Provide the [x, y] coordinate of the cell's center where the given text is located.  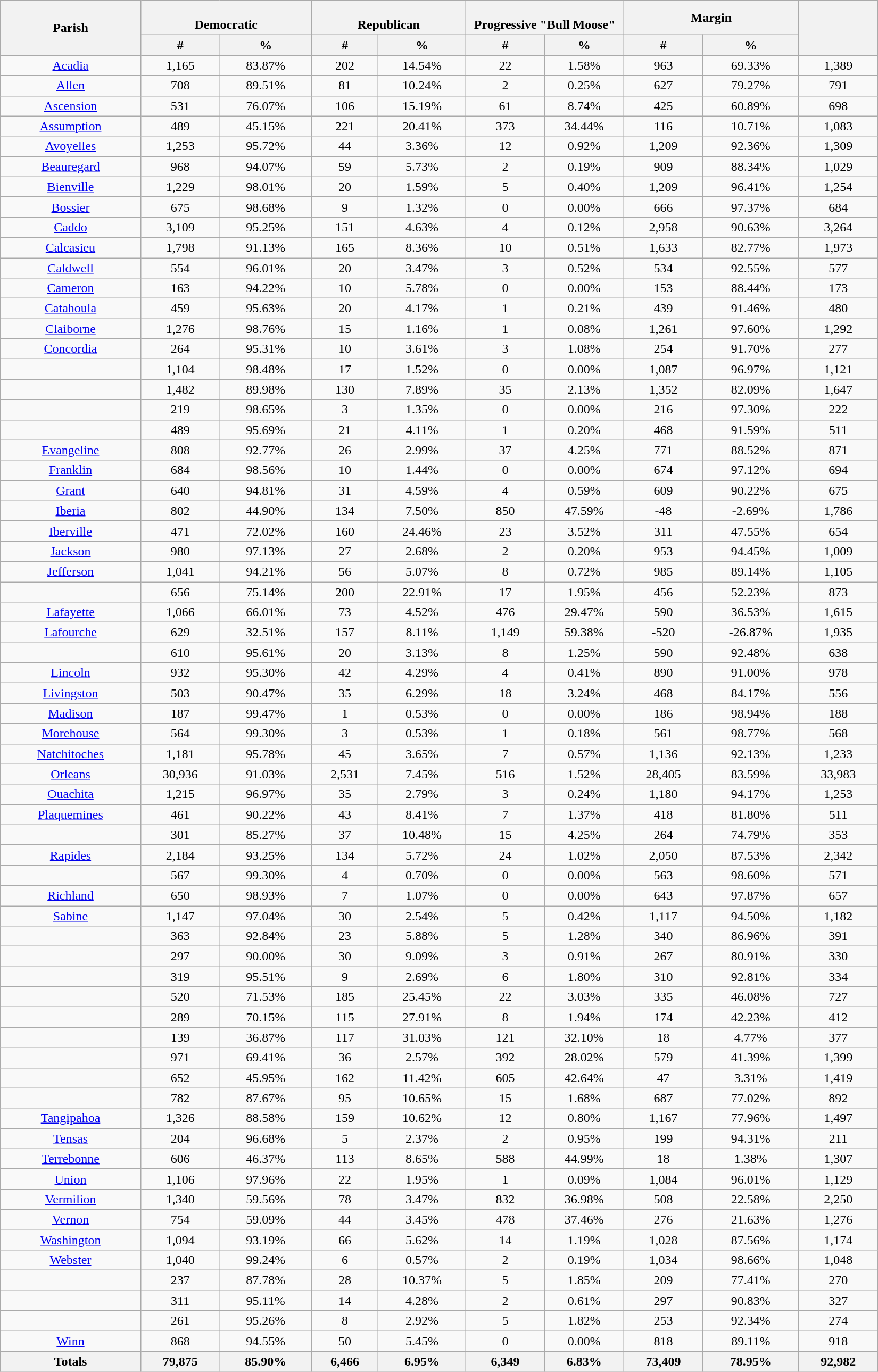
91.00% [751, 673]
978 [839, 673]
162 [345, 1078]
3.61% [422, 349]
24.46% [422, 531]
2.99% [422, 450]
6.29% [422, 693]
28 [345, 1280]
-2.69% [751, 511]
627 [663, 86]
1.58% [584, 65]
8.65% [422, 1159]
5.73% [422, 167]
791 [839, 86]
1,041 [180, 571]
478 [505, 1219]
1,149 [505, 633]
1,048 [839, 1260]
Ascension [70, 106]
Webster [70, 1260]
1.38% [751, 1159]
87.78% [266, 1280]
568 [839, 734]
261 [180, 1321]
654 [839, 531]
563 [663, 875]
638 [839, 653]
60.89% [751, 106]
687 [663, 1098]
650 [180, 895]
160 [345, 531]
24 [505, 855]
87.56% [751, 1240]
0.18% [584, 734]
1.37% [584, 814]
Vermilion [70, 1199]
115 [345, 1017]
577 [839, 268]
69.41% [266, 1058]
Richland [70, 895]
22.58% [751, 1199]
61 [505, 106]
516 [505, 774]
0.70% [422, 875]
209 [663, 1280]
Tangipahoa [70, 1118]
1,497 [839, 1118]
1,647 [839, 389]
92.36% [751, 146]
98.01% [266, 187]
95.31% [266, 349]
Sabine [70, 916]
Assumption [70, 126]
0.72% [584, 571]
Caldwell [70, 268]
4.29% [422, 673]
802 [180, 511]
76.07% [266, 106]
1,798 [180, 247]
95.26% [266, 1321]
83.87% [266, 65]
Margin [711, 18]
31.03% [422, 1037]
94.45% [751, 551]
15.19% [422, 106]
771 [663, 450]
1,973 [839, 247]
130 [345, 389]
Evangeline [70, 450]
418 [663, 814]
392 [505, 1058]
Beauregard [70, 167]
89.51% [266, 86]
871 [839, 450]
953 [663, 551]
1,129 [839, 1179]
1,104 [180, 369]
216 [663, 410]
629 [180, 633]
1,117 [663, 916]
92,982 [839, 1361]
Plaquemines [70, 814]
7.45% [422, 774]
4.59% [422, 490]
588 [505, 1159]
818 [663, 1341]
1,215 [180, 794]
1,181 [180, 754]
50 [345, 1341]
0.12% [584, 227]
1.19% [584, 1240]
932 [180, 673]
2,958 [663, 227]
98.93% [266, 895]
968 [180, 167]
909 [663, 167]
8.41% [422, 814]
Acadia [70, 65]
5.07% [422, 571]
47 [663, 1078]
377 [839, 1037]
480 [839, 309]
Parish [70, 28]
94.22% [266, 288]
1,229 [180, 187]
1,040 [180, 1260]
98.94% [751, 713]
985 [663, 571]
20.41% [422, 126]
1,352 [663, 389]
36.98% [584, 1199]
95.11% [266, 1301]
2.13% [584, 389]
270 [839, 1280]
4.63% [422, 227]
8.36% [422, 247]
71.53% [266, 997]
1.85% [584, 1280]
606 [180, 1159]
56 [345, 571]
Bienville [70, 187]
173 [839, 288]
92.81% [751, 977]
157 [345, 633]
1.82% [584, 1321]
534 [663, 268]
0.92% [584, 146]
782 [180, 1098]
70.15% [266, 1017]
Rapides [70, 855]
1.16% [422, 329]
0.95% [584, 1138]
1,083 [839, 126]
0.41% [584, 673]
94.31% [751, 1138]
873 [839, 592]
1,254 [839, 187]
579 [663, 1058]
98.68% [266, 207]
-48 [663, 511]
44.99% [584, 1159]
1,399 [839, 1058]
Lafourche [70, 633]
94.81% [266, 490]
69.33% [751, 65]
31 [345, 490]
6.83% [584, 1361]
98.65% [266, 410]
1,084 [663, 1179]
10.71% [751, 126]
1,165 [180, 65]
609 [663, 490]
36.53% [751, 612]
5.62% [422, 1240]
0.25% [584, 86]
289 [180, 1017]
Ouachita [70, 794]
850 [505, 511]
92.84% [266, 936]
81.80% [751, 814]
94.55% [266, 1341]
77.02% [751, 1098]
476 [505, 612]
188 [839, 713]
Republican [388, 18]
666 [663, 207]
657 [839, 895]
567 [180, 875]
22.91% [422, 592]
1,182 [839, 916]
694 [839, 470]
7.50% [422, 511]
1,261 [663, 329]
274 [839, 1321]
78 [345, 1199]
174 [663, 1017]
4.28% [422, 1301]
42.64% [584, 1078]
159 [345, 1118]
319 [180, 977]
2.68% [422, 551]
1,935 [839, 633]
46.08% [751, 997]
1,615 [839, 612]
221 [345, 126]
643 [663, 895]
27.91% [422, 1017]
36 [345, 1058]
Tensas [70, 1138]
2,250 [839, 1199]
554 [180, 268]
106 [345, 106]
Bossier [70, 207]
Catahoula [70, 309]
26 [345, 450]
113 [345, 1159]
97.13% [266, 551]
5.88% [422, 936]
556 [839, 693]
93.25% [266, 855]
86.96% [751, 936]
708 [180, 86]
656 [180, 592]
698 [839, 106]
1,066 [180, 612]
0.40% [584, 187]
Livingston [70, 693]
3.13% [422, 653]
9.09% [422, 957]
91.13% [266, 247]
412 [839, 1017]
1.59% [422, 187]
520 [180, 997]
66 [345, 1240]
89.14% [751, 571]
276 [663, 1219]
1,094 [180, 1240]
2,050 [663, 855]
219 [180, 410]
96.68% [266, 1138]
90.00% [266, 957]
78.95% [751, 1361]
Avoyelles [70, 146]
1.07% [422, 895]
200 [345, 592]
121 [505, 1037]
832 [505, 1199]
88.44% [751, 288]
10.37% [422, 1280]
45 [345, 754]
1,482 [180, 389]
461 [180, 814]
117 [345, 1037]
75.14% [266, 592]
267 [663, 957]
28,405 [663, 774]
277 [839, 349]
153 [663, 288]
1,326 [180, 1118]
3.03% [584, 997]
3.65% [422, 754]
42 [345, 673]
90.83% [751, 1301]
42.23% [751, 1017]
3,264 [839, 227]
Totals [70, 1361]
91.46% [751, 309]
2.92% [422, 1321]
Washington [70, 1240]
33,983 [839, 774]
605 [505, 1078]
0.09% [584, 1179]
99.24% [266, 1260]
204 [180, 1138]
77.41% [751, 1280]
1.94% [584, 1017]
98.66% [751, 1260]
30,936 [180, 774]
531 [180, 106]
87.67% [266, 1098]
41.39% [751, 1058]
199 [663, 1138]
363 [180, 936]
95.61% [266, 653]
Concordia [70, 349]
3.31% [751, 1078]
90.47% [266, 693]
0.80% [584, 1118]
Lincoln [70, 673]
32.10% [584, 1037]
88.58% [266, 1118]
25.45% [422, 997]
97.37% [751, 207]
4.77% [751, 1037]
459 [180, 309]
918 [839, 1341]
564 [180, 734]
10.65% [422, 1098]
3.45% [422, 1219]
94.21% [266, 571]
98.60% [751, 875]
98.48% [266, 369]
98.56% [266, 470]
59.38% [584, 633]
253 [663, 1321]
1,633 [663, 247]
Cameron [70, 288]
1,340 [180, 1199]
4.11% [422, 430]
34.44% [584, 126]
Progressive "Bull Moose" [545, 18]
2.37% [422, 1138]
0.61% [584, 1301]
340 [663, 936]
73,409 [663, 1361]
82.77% [751, 247]
1.28% [584, 936]
391 [839, 936]
45.95% [266, 1078]
254 [663, 349]
Jefferson [70, 571]
94.07% [266, 167]
59.56% [266, 1199]
2,184 [180, 855]
95 [345, 1098]
80.91% [751, 957]
88.52% [751, 450]
0.24% [584, 794]
46.37% [266, 1159]
95.25% [266, 227]
6,466 [345, 1361]
95.63% [266, 309]
1.08% [584, 349]
4.52% [422, 612]
Madison [70, 713]
186 [663, 713]
Morehouse [70, 734]
561 [663, 734]
0.42% [584, 916]
79,875 [180, 1361]
471 [180, 531]
97.30% [751, 410]
Caddo [70, 227]
1,121 [839, 369]
79.27% [751, 86]
8.11% [422, 633]
14.54% [422, 65]
89.11% [751, 1341]
163 [180, 288]
85.27% [266, 835]
59 [345, 167]
88.34% [751, 167]
116 [663, 126]
Winn [70, 1341]
0.51% [584, 247]
5.78% [422, 288]
Iberia [70, 511]
8.74% [584, 106]
Union [70, 1179]
Calcasieu [70, 247]
95.78% [266, 754]
6,349 [505, 1361]
335 [663, 997]
11.42% [422, 1078]
Terrebonne [70, 1159]
1,167 [663, 1118]
28.02% [584, 1058]
37.46% [584, 1219]
89.98% [266, 389]
Orleans [70, 774]
Grant [70, 490]
97.87% [751, 895]
187 [180, 713]
0.21% [584, 309]
72.02% [266, 531]
96.41% [751, 187]
29.47% [584, 612]
1,106 [180, 1179]
10.48% [422, 835]
1,174 [839, 1240]
330 [839, 957]
5.45% [422, 1341]
1,105 [839, 571]
66.01% [266, 612]
1,009 [839, 551]
892 [839, 1098]
77.96% [751, 1118]
92.34% [751, 1321]
43 [345, 814]
503 [180, 693]
74.79% [751, 835]
0.91% [584, 957]
92.13% [751, 754]
1,136 [663, 754]
1,233 [839, 754]
92.55% [751, 268]
3.36% [422, 146]
10.62% [422, 1118]
95.72% [266, 146]
1.80% [584, 977]
73 [345, 612]
97.12% [751, 470]
Jackson [70, 551]
151 [345, 227]
91.59% [751, 430]
868 [180, 1341]
2.69% [422, 977]
99.47% [266, 713]
52.23% [751, 592]
87.53% [751, 855]
94.17% [751, 794]
94.50% [751, 916]
95.30% [266, 673]
1,389 [839, 65]
1,309 [839, 146]
84.17% [751, 693]
1,307 [839, 1159]
1.02% [584, 855]
82.09% [751, 389]
202 [345, 65]
59.09% [266, 1219]
Natchitoches [70, 754]
2,342 [839, 855]
2.57% [422, 1058]
0.08% [584, 329]
83.59% [751, 774]
980 [180, 551]
32.51% [266, 633]
0.52% [584, 268]
21.63% [751, 1219]
754 [180, 1219]
3.52% [584, 531]
1,087 [663, 369]
808 [180, 450]
310 [663, 977]
92.48% [751, 653]
93.19% [266, 1240]
425 [663, 106]
97.60% [751, 329]
373 [505, 126]
27 [345, 551]
92.77% [266, 450]
3.24% [584, 693]
1,292 [839, 329]
Claiborne [70, 329]
185 [345, 997]
571 [839, 875]
1,029 [839, 167]
98.77% [751, 734]
1,786 [839, 511]
727 [839, 997]
Vernon [70, 1219]
301 [180, 835]
0.59% [584, 490]
10.24% [422, 86]
508 [663, 1199]
237 [180, 1280]
674 [663, 470]
Lafayette [70, 612]
2.54% [422, 916]
6.95% [422, 1361]
4.17% [422, 309]
47.55% [751, 531]
91.03% [266, 774]
-26.87% [751, 633]
45.15% [266, 126]
95.69% [266, 430]
971 [180, 1058]
165 [345, 247]
Democratic [226, 18]
1,147 [180, 916]
1,028 [663, 1240]
97.04% [266, 916]
2.79% [422, 794]
211 [839, 1138]
327 [839, 1301]
1.35% [422, 410]
652 [180, 1078]
1,034 [663, 1260]
21 [345, 430]
98.76% [266, 329]
5.72% [422, 855]
36.87% [266, 1037]
1.44% [422, 470]
334 [839, 977]
1,180 [663, 794]
90.63% [751, 227]
3,109 [180, 227]
44.90% [266, 511]
222 [839, 410]
2,531 [345, 774]
97.96% [266, 1179]
439 [663, 309]
81 [345, 86]
1,419 [839, 1078]
1.68% [584, 1098]
1.25% [584, 653]
1.32% [422, 207]
95.51% [266, 977]
Iberville [70, 531]
Allen [70, 86]
7.89% [422, 389]
-520 [663, 633]
890 [663, 673]
640 [180, 490]
139 [180, 1037]
47.59% [584, 511]
456 [663, 592]
610 [180, 653]
91.70% [751, 349]
85.90% [266, 1361]
353 [839, 835]
963 [663, 65]
Franklin [70, 470]
